Output the [x, y] coordinate of the center of the cell containing the given text.  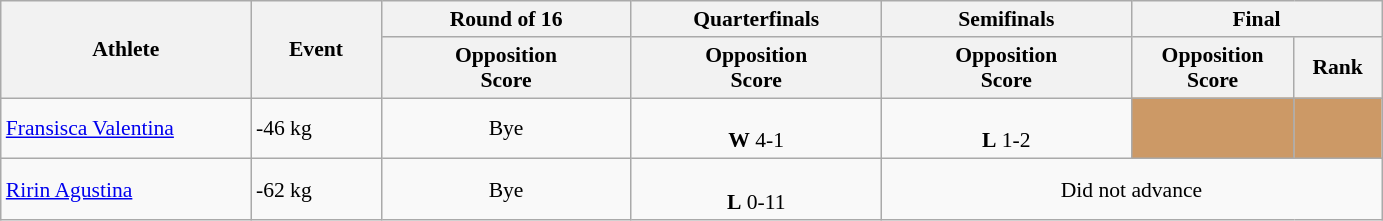
Athlete [126, 50]
Did not advance [1131, 190]
L 1-2 [1006, 128]
Final [1256, 19]
Quarterfinals [756, 19]
Ririn Agustina [126, 190]
L 0-11 [756, 190]
W 4-1 [756, 128]
-62 kg [316, 190]
-46 kg [316, 128]
Round of 16 [506, 19]
Rank [1338, 68]
Semifinals [1006, 19]
Event [316, 50]
Fransisca Valentina [126, 128]
